From the cell containing the given text, extract its center point as (X, Y) coordinate. 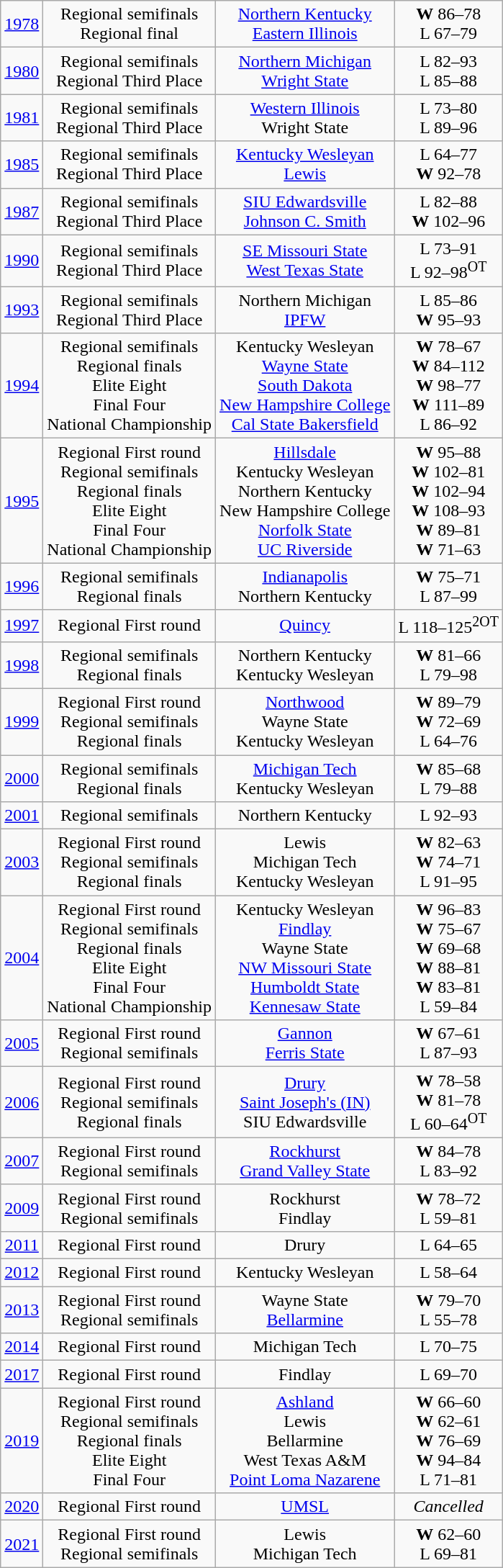
W 62–60L 69–81 (449, 1544)
L 69–70 (449, 1374)
1993 (22, 310)
RockhurstGrand Valley State (305, 1161)
2012 (22, 1273)
2005 (22, 1044)
L 58–64 (449, 1273)
1995 (22, 501)
2003 (22, 862)
1985 (22, 164)
1998 (22, 665)
UMSL (305, 1507)
1990 (22, 261)
2007 (22, 1161)
Kentucky WesleyanWayne StateSouth DakotaNew Hampshire CollegeCal State Bakersfield (305, 386)
Drury (305, 1245)
SE Missouri StateWest Texas State (305, 261)
SIU EdwardsvilleJohnson C. Smith (305, 212)
Michigan Tech (305, 1347)
Northern MichiganWright State (305, 71)
L 70–75 (449, 1347)
1978 (22, 24)
W 82–63W 74–71L 91–95 (449, 862)
2011 (22, 1245)
Western IllinoisWright State (305, 118)
2013 (22, 1310)
Regional First roundRegional semifinalsRegional finalsElite EightFinal Four (130, 1441)
Kentucky WesleyanLewis (305, 164)
W 85–68L 79–88 (449, 779)
LewisMichigan Tech (305, 1544)
Regional semifinalsRegional finalsElite EightFinal FourNational Championship (130, 386)
W 78–67W 84–112W 98–77W 111–89L 86–92 (449, 386)
W 95–88W 102–81W 102–94W 108–93W 89–81W 71–63 (449, 501)
2006 (22, 1103)
1981 (22, 118)
W 78–58W 81–78L 60–64OT (449, 1103)
2009 (22, 1208)
HillsdaleKentucky WesleyanNorthern KentuckyNew Hampshire CollegeNorfolk StateUC Riverside (305, 501)
W 78–72L 59–81 (449, 1208)
IndianapolisNorthern Kentucky (305, 586)
W 89–79W 72–69L 64–76 (449, 721)
L 85–86W 95–93 (449, 310)
L 82–93L 85–88 (449, 71)
Michigan TechKentucky Wesleyan (305, 779)
Findlay (305, 1374)
L 64–77W 92–78 (449, 164)
1987 (22, 212)
DrurySaint Joseph's (IN)SIU Edwardsville (305, 1103)
W 96–83W 75–67W 69–68W 88–81W 83–81L 59–84 (449, 958)
Northern MichiganIPFW (305, 310)
1980 (22, 71)
2021 (22, 1544)
W 81–66L 79–98 (449, 665)
W 79–70L 55–78 (449, 1310)
Northern KentuckyEastern Illinois (305, 24)
LewisMichigan TechKentucky Wesleyan (305, 862)
2019 (22, 1441)
W 84–78L 83–92 (449, 1161)
W 86–78L 67–79 (449, 24)
L 118–1252OT (449, 626)
GannonFerris State (305, 1044)
1996 (22, 586)
Northern Kentucky (305, 816)
L 73–91L 92–98OT (449, 261)
Wayne StateBellarmine (305, 1310)
W 67–61L 87–93 (449, 1044)
2001 (22, 816)
Quincy (305, 626)
L 82–88W 102–96 (449, 212)
Kentucky Wesleyan (305, 1273)
1997 (22, 626)
Regional semifinalsRegional final (130, 24)
L 64–65 (449, 1245)
Regional semifinals (130, 816)
1994 (22, 386)
W 75–71L 87–99 (449, 586)
2017 (22, 1374)
L 92–93 (449, 816)
2014 (22, 1347)
Cancelled (449, 1507)
1999 (22, 721)
NorthwoodWayne StateKentucky Wesleyan (305, 721)
W 66–60W 62–61W 76–69W 94–84L 71–81 (449, 1441)
Kentucky WesleyanFindlayWayne StateNW Missouri StateHumboldt StateKennesaw State (305, 958)
2000 (22, 779)
Northern KentuckyKentucky Wesleyan (305, 665)
2020 (22, 1507)
AshlandLewisBellarmineWest Texas A&MPoint Loma Nazarene (305, 1441)
2004 (22, 958)
RockhurstFindlay (305, 1208)
L 73–80L 89–96 (449, 118)
